Pinpoint the cell where the given text exists, returning its (X, Y) midpoint coordinate. 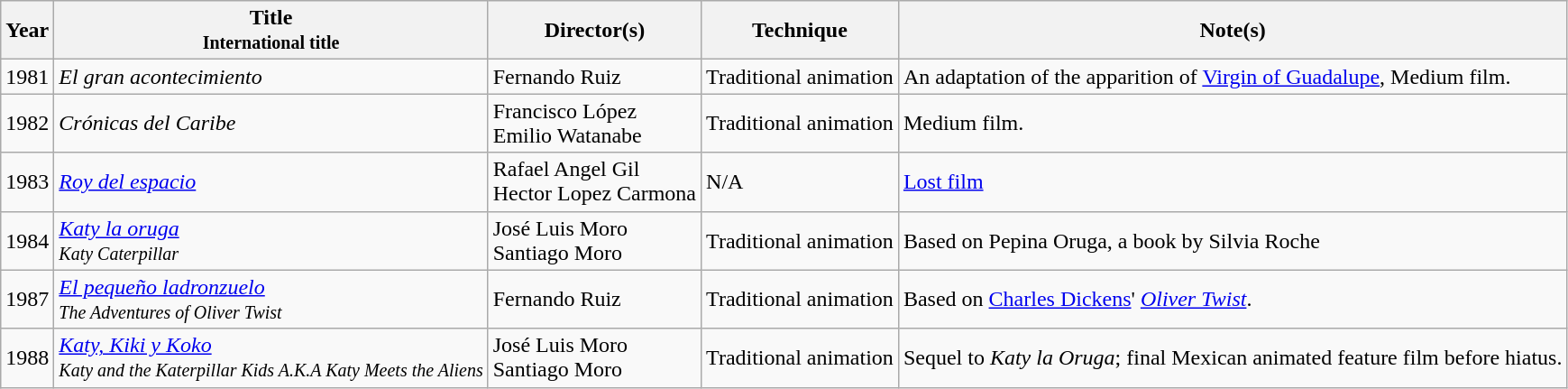
Rafael Angel GilHector Lopez Carmona (594, 182)
Crónicas del Caribe (271, 123)
Medium film. (1233, 123)
An adaptation of the apparition of Virgin of Guadalupe, Medium film. (1233, 77)
Sequel to Katy la Oruga; final Mexican animated feature film before hiatus. (1233, 357)
1982 (27, 123)
Director(s) (594, 31)
TitleInternational title (271, 31)
Lost film (1233, 182)
El pequeño ladronzueloThe Adventures of Oliver Twist (271, 300)
Based on Charles Dickens' Oliver Twist. (1233, 300)
Roy del espacio (271, 182)
1984 (27, 240)
N/A (801, 182)
Katy la orugaKaty Caterpillar (271, 240)
1988 (27, 357)
Based on Pepina Oruga, a book by Silvia Roche (1233, 240)
1987 (27, 300)
Year (27, 31)
1981 (27, 77)
Francisco LópezEmilio Watanabe (594, 123)
Technique (801, 31)
Note(s) (1233, 31)
Katy, Kiki y KokoKaty and the Katerpillar Kids A.K.A Katy Meets the Aliens (271, 357)
El gran acontecimiento (271, 77)
1983 (27, 182)
